Return the (x, y) coordinate for the center point of the cell that contains the specified text.  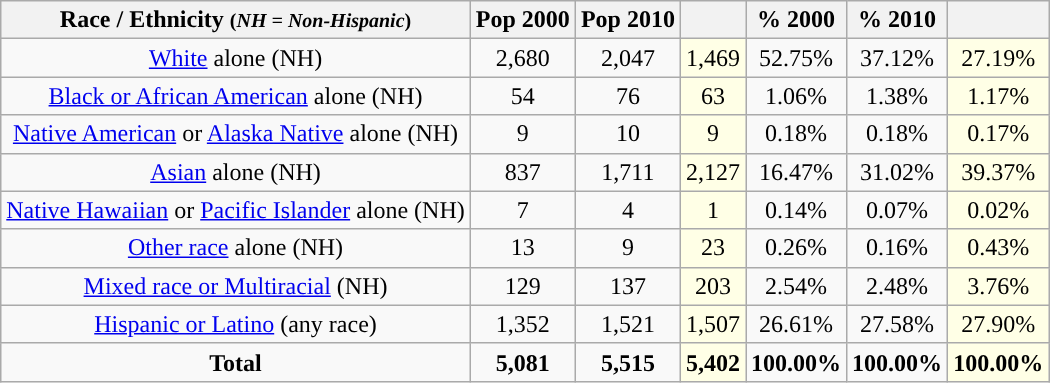
2.54% (796, 286)
0.43% (998, 248)
39.37% (998, 172)
203 (712, 286)
Pop 2000 (522, 20)
10 (628, 134)
31.02% (898, 172)
26.61% (796, 324)
5,402 (712, 362)
White alone (NH) (236, 58)
1,711 (628, 172)
27.58% (898, 324)
37.12% (898, 58)
837 (522, 172)
% 2000 (796, 20)
Total (236, 362)
0.26% (796, 248)
1.06% (796, 96)
27.19% (998, 58)
Hispanic or Latino (any race) (236, 324)
Other race alone (NH) (236, 248)
3.76% (998, 286)
1,507 (712, 324)
0.07% (898, 210)
76 (628, 96)
7 (522, 210)
2.48% (898, 286)
Native Hawaiian or Pacific Islander alone (NH) (236, 210)
1,469 (712, 58)
Asian alone (NH) (236, 172)
Pop 2010 (628, 20)
Race / Ethnicity (NH = Non-Hispanic) (236, 20)
5,081 (522, 362)
0.02% (998, 210)
Mixed race or Multiracial (NH) (236, 286)
1 (712, 210)
16.47% (796, 172)
1.17% (998, 96)
0.17% (998, 134)
1,352 (522, 324)
4 (628, 210)
% 2010 (898, 20)
1,521 (628, 324)
0.14% (796, 210)
54 (522, 96)
Native American or Alaska Native alone (NH) (236, 134)
27.90% (998, 324)
23 (712, 248)
63 (712, 96)
52.75% (796, 58)
5,515 (628, 362)
0.16% (898, 248)
2,047 (628, 58)
2,680 (522, 58)
137 (628, 286)
129 (522, 286)
Black or African American alone (NH) (236, 96)
13 (522, 248)
1.38% (898, 96)
2,127 (712, 172)
